Scan for the cell matching the given text and deliver its [X, Y] coordinate at center. 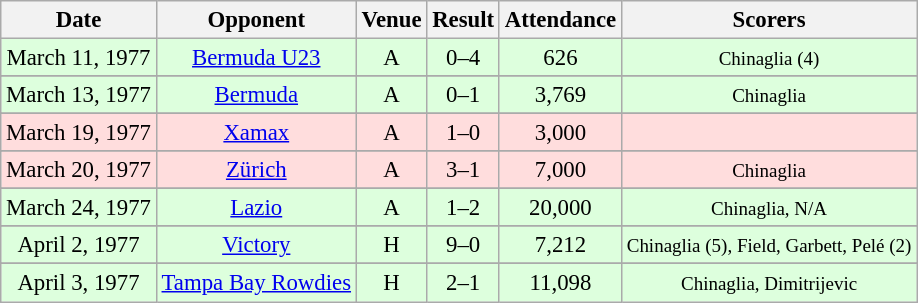
3–1 [464, 170]
1–2 [464, 208]
Zürich [256, 170]
Bermuda U23 [256, 58]
Venue [392, 20]
Date [78, 20]
Chinaglia (5), Field, Garbett, Pelé (2) [768, 245]
March 13, 1977 [78, 95]
1–0 [464, 133]
Attendance [560, 20]
Chinaglia, N/A [768, 208]
Lazio [256, 208]
7,000 [560, 170]
Tampa Bay Rowdies [256, 283]
Xamax [256, 133]
Scorers [768, 20]
7,212 [560, 245]
0–1 [464, 95]
9–0 [464, 245]
3,000 [560, 133]
Result [464, 20]
Chinaglia, Dimitrijevic [768, 283]
Opponent [256, 20]
626 [560, 58]
3,769 [560, 95]
Chinaglia (4) [768, 58]
0–4 [464, 58]
20,000 [560, 208]
11,098 [560, 283]
April 2, 1977 [78, 245]
Victory [256, 245]
March 19, 1977 [78, 133]
March 24, 1977 [78, 208]
March 20, 1977 [78, 170]
Bermuda [256, 95]
April 3, 1977 [78, 283]
March 11, 1977 [78, 58]
2–1 [464, 283]
